From the cell containing the given text, extract its center point as [X, Y] coordinate. 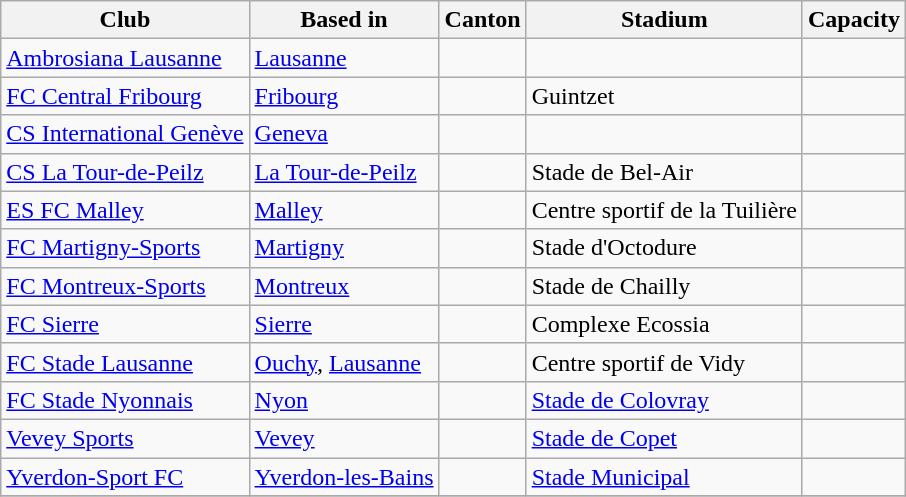
Complexe Ecossia [664, 324]
Stade de Chailly [664, 286]
Club [125, 20]
CS International Genève [125, 134]
Stadium [664, 20]
ES FC Malley [125, 210]
Geneva [344, 134]
Stade de Bel-Air [664, 172]
Centre sportif de la Tuilière [664, 210]
La Tour-de-Peilz [344, 172]
Yverdon-Sport FC [125, 477]
Lausanne [344, 58]
Nyon [344, 400]
FC Stade Lausanne [125, 362]
Capacity [854, 20]
Sierre [344, 324]
Fribourg [344, 96]
Malley [344, 210]
CS La Tour-de-Peilz [125, 172]
Montreux [344, 286]
Based in [344, 20]
Vevey Sports [125, 438]
Centre sportif de Vidy [664, 362]
FC Sierre [125, 324]
Stade de Colovray [664, 400]
Stade d'Octodure [664, 248]
FC Martigny-Sports [125, 248]
FC Central Fribourg [125, 96]
Yverdon-les-Bains [344, 477]
Canton [482, 20]
Ambrosiana Lausanne [125, 58]
Stade Municipal [664, 477]
Ouchy, Lausanne [344, 362]
Martigny [344, 248]
Guintzet [664, 96]
FC Montreux-Sports [125, 286]
Vevey [344, 438]
FC Stade Nyonnais [125, 400]
Stade de Copet [664, 438]
